For the text-containing cell, return its midpoint in (x, y) coordinate format. 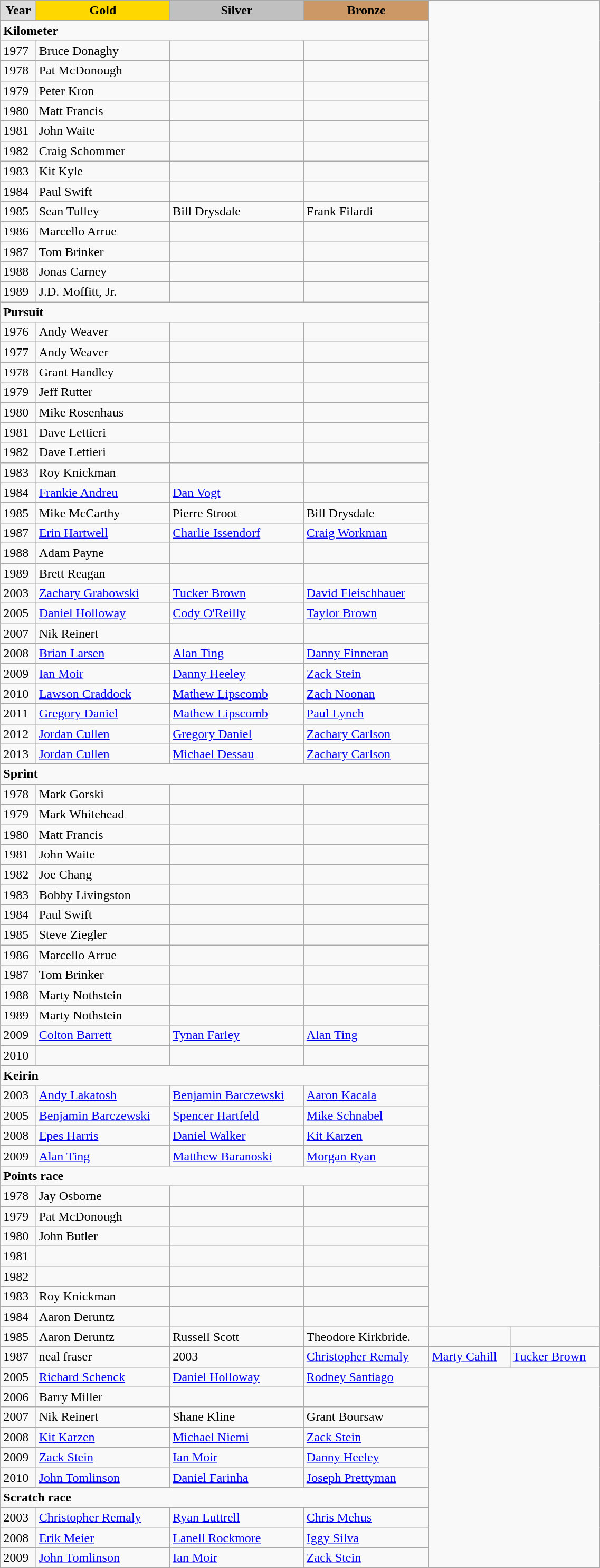
Kit Kyle (103, 171)
Silver (237, 11)
Colton Barrett (103, 1035)
2011 (18, 714)
Pierre Stroot (237, 513)
Keirin (215, 1075)
Morgan Ryan (366, 1156)
Ryan Luttrell (237, 1517)
David Fleischhauer (366, 593)
Joe Chang (103, 874)
Lawson Craddock (103, 694)
Year (18, 11)
Brian Larsen (103, 654)
Charlie Issendorf (237, 533)
Frank Filardi (366, 211)
Zachary Grabowski (103, 593)
Matthew Baranoski (237, 1156)
Paul Lynch (366, 714)
Grant Boursaw (366, 1417)
Pursuit (215, 312)
Brett Reagan (103, 573)
Jonas Carney (103, 272)
Epes Harris (103, 1136)
Shane Kline (237, 1417)
Lanell Rockmore (237, 1538)
2013 (18, 754)
Erik Meier (103, 1538)
Kilometer (215, 31)
Frankie Andreu (103, 493)
Barry Miller (103, 1397)
Andy Lakatosh (103, 1095)
Richard Schenck (103, 1377)
Bobby Livingston (103, 895)
Peter Kron (103, 91)
Mark Gorski (103, 794)
Michael Dessau (237, 754)
Spencer Hartfeld (237, 1116)
Aaron Kacala (366, 1095)
Gold (103, 11)
Grant Handley (103, 372)
2012 (18, 734)
Daniel Walker (237, 1136)
Cody O'Reilly (237, 613)
Mike Rosenhaus (103, 412)
Taylor Brown (366, 613)
Mike McCarthy (103, 513)
Adam Payne (103, 553)
J.D. Moffitt, Jr. (103, 292)
Iggy Silva (366, 1538)
Chris Mehus (366, 1517)
Dan Vogt (237, 493)
John Butler (103, 1236)
Theodore Kirkbride. (366, 1337)
Craig Schommer (103, 151)
Daniel Farinha (237, 1477)
Bronze (366, 11)
Danny Finneran (366, 654)
Jeff Rutter (103, 392)
Rodney Santiago (366, 1377)
1976 (18, 332)
Michael Niemi (237, 1437)
Points race (215, 1176)
Erin Hartwell (103, 533)
Steve Ziegler (103, 935)
Craig Workman (366, 533)
Russell Scott (237, 1337)
Mike Schnabel (366, 1116)
Joseph Prettyman (366, 1477)
Sean Tulley (103, 211)
2006 (18, 1397)
Jay Osborne (103, 1196)
neal fraser (103, 1357)
Zach Noonan (366, 694)
Mark Whitehead (103, 814)
Bruce Donaghy (103, 51)
Tynan Farley (237, 1035)
Scratch race (215, 1497)
Sprint (215, 774)
Marty Cahill (470, 1357)
